Locate the cell with the specified text and output its [x, y] center coordinate. 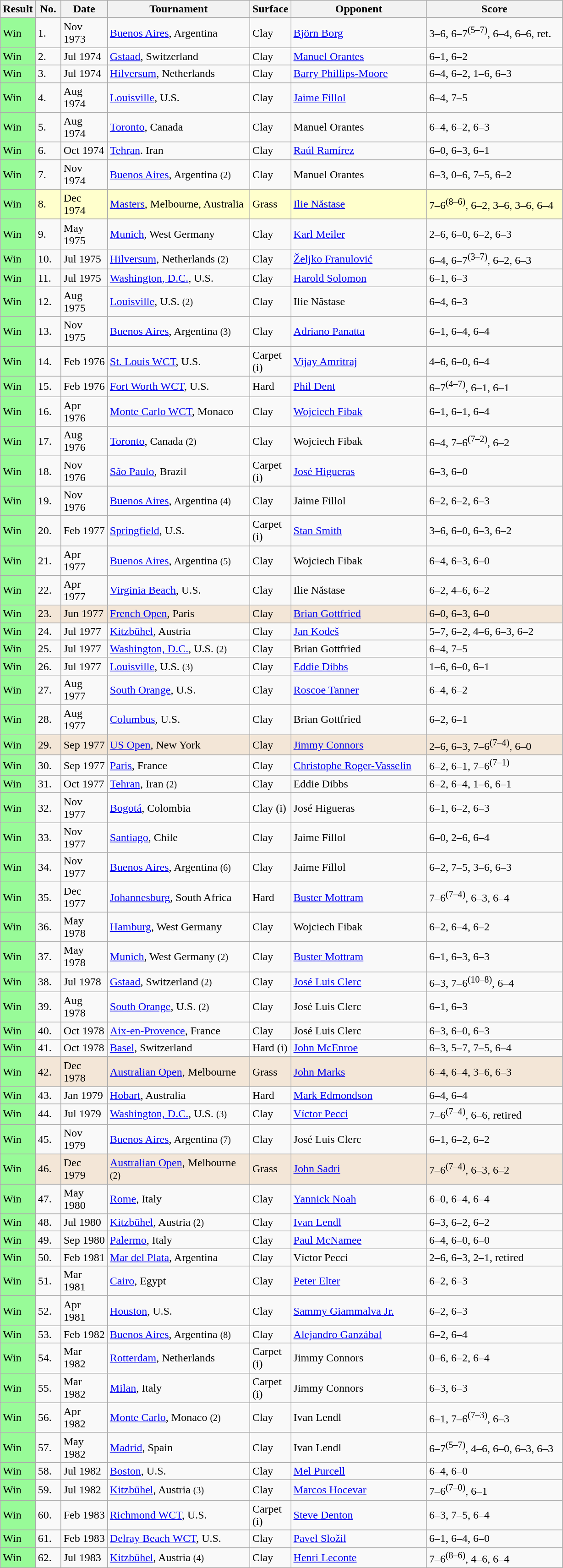
6–4, 6–4 [494, 1095]
60. [48, 1515]
Munich, West Germany (2) [179, 956]
6–0, 6–3, 6–0 [494, 614]
45. [48, 1140]
15. [48, 387]
49. [48, 1240]
7–6(8–6), 4–6, 6–4 [494, 1557]
56. [48, 1417]
Yannick Noah [359, 1199]
6–7(4–7), 6–1, 6–1 [494, 387]
Buenos Aires, Argentina (7) [179, 1140]
6–2, 6–4 [494, 1334]
Kitzbühel, Austria (3) [179, 1490]
Opponent [359, 9]
Buenos Aires, Argentina (2) [179, 174]
Björn Borg [359, 33]
2–6, 6–0, 6–2, 6–3 [494, 234]
41. [48, 1048]
Sammy Giammalva Jr. [359, 1311]
6–1, 6–4, 6–0 [494, 1539]
French Open, Paris [179, 614]
10. [48, 259]
3–6, 6–0, 6–3, 6–2 [494, 530]
Gstaad, Switzerland (2) [179, 982]
Aug 1976 [84, 442]
Hilversum, Netherlands [179, 74]
Jul 1983 [84, 1557]
Louisville, U.S. (3) [179, 666]
6–1, 7–6(7–3), 6–3 [494, 1417]
Houston, U.S. [179, 1311]
6–3, 6–2, 6–2 [494, 1223]
Jan 1979 [84, 1095]
Feb 1982 [84, 1334]
6–1, 6–2, 6–2 [494, 1140]
6–3, 5–7, 7–5, 6–4 [494, 1048]
Munich, West Germany [179, 234]
May 1980 [84, 1199]
Madrid, Spain [179, 1448]
33. [48, 837]
7–6(7–4), 6–3, 6–4 [494, 897]
23. [48, 614]
Apr 1982 [84, 1417]
Virginia Beach, U.S. [179, 590]
Peter Elter [359, 1281]
51. [48, 1281]
6–4, 6–4, 3–6, 6–3 [494, 1072]
John Marks [359, 1072]
4–6, 6–0, 6–4 [494, 361]
50. [48, 1257]
Australian Open, Melbourne (2) [179, 1169]
Richmond WCT, U.S. [179, 1515]
6–2, 6–2, 6–3 [494, 501]
6–4, 6–3, 6–0 [494, 561]
Barry Phillips-Moore [359, 74]
Aug 1975 [84, 301]
6–3, 7–6(10–8), 6–4 [494, 982]
St. Louis WCT, U.S. [179, 361]
Nov 1974 [84, 174]
South Orange, U.S. (2) [179, 1007]
Dec 1979 [84, 1169]
47. [48, 1199]
Cairo, Egypt [179, 1281]
Henri Leconte [359, 1557]
27. [48, 690]
28. [48, 719]
Columbus, U.S. [179, 719]
Hard (i) [270, 1048]
Buenos Aires, Argentina (6) [179, 868]
Tehran. Iran [179, 151]
Boston, U.S. [179, 1471]
Bogotá, Colombia [179, 808]
21. [48, 561]
Buenos Aires, Argentina [179, 33]
Gstaad, Switzerland [179, 56]
Jan Kodeš [359, 631]
57. [48, 1448]
Mark Edmondson [359, 1095]
6. [48, 151]
61. [48, 1539]
46. [48, 1169]
2–6, 6–3, 7–6(7–4), 6–0 [494, 745]
36. [48, 927]
Monte Carlo, Monaco (2) [179, 1417]
Karl Meiler [359, 234]
6–3, 6–0, 6–3 [494, 1031]
Milan, Italy [179, 1388]
6–4, 6–7(3–7), 6–2, 6–3 [494, 259]
Vijay Amritraj [359, 361]
6–3, 6–3 [494, 1388]
7–6(7–4), 6–3, 6–2 [494, 1169]
30. [48, 765]
Paul McNamee [359, 1240]
7–6(7–4), 6–6, retired [494, 1114]
Jun 1977 [84, 614]
8. [48, 204]
Toronto, Canada (2) [179, 442]
Tehran, Iran (2) [179, 784]
7–6(7–0), 6–1 [494, 1490]
Clay (i) [270, 808]
0–6, 6–2, 6–4 [494, 1358]
Washington, D.C., U.S. (3) [179, 1114]
Kitzbühel, Austria [179, 631]
7–6(8–6), 6–2, 3–6, 3–6, 6–4 [494, 204]
19. [48, 501]
39. [48, 1007]
Surface [270, 9]
40. [48, 1031]
Apr 1981 [84, 1311]
John Sadri [359, 1169]
Score [494, 9]
55. [48, 1388]
Toronto, Canada [179, 127]
59. [48, 1490]
Basel, Switzerland [179, 1048]
43. [48, 1095]
53. [48, 1334]
Feb 1981 [84, 1257]
South Orange, U.S. [179, 690]
6–3, 6–0 [494, 471]
6–4, 6–3 [494, 301]
Delray Beach WCT, U.S. [179, 1539]
37. [48, 956]
Louisville, U.S. [179, 97]
Rome, Italy [179, 1199]
Marcos Hocevar [359, 1490]
Jul 1978 [84, 982]
6–4, 6–2 [494, 690]
Fort Worth WCT, U.S. [179, 387]
22. [48, 590]
6–1, 6–2, 6–3 [494, 808]
Alejandro Ganzábal [359, 1334]
6–4, 6–0 [494, 1471]
62. [48, 1557]
Jul 1980 [84, 1223]
6–1, 6–3, 6–3 [494, 956]
Buenos Aires, Argentina (4) [179, 501]
6–3, 0–6, 7–5, 6–2 [494, 174]
Nov 1973 [84, 33]
31. [48, 784]
Springfield, U.S. [179, 530]
Mar 1981 [84, 1281]
Roscoe Tanner [359, 690]
6–0, 6–4, 6–4 [494, 1199]
Harold Solomon [359, 278]
6–4, 7–6(7–2), 6–2 [494, 442]
3–6, 6–7(5–7), 6–4, 6–6, ret. [494, 33]
Feb 1977 [84, 530]
18. [48, 471]
Pavel Složil [359, 1539]
Result [18, 9]
17. [48, 442]
Aix-en-Provence, France [179, 1031]
Buenos Aires, Argentina (5) [179, 561]
Date [84, 9]
Paris, France [179, 765]
26. [48, 666]
42. [48, 1072]
35. [48, 897]
6–1, 6–4, 6–4 [494, 332]
34. [48, 868]
38. [48, 982]
Oct 1977 [84, 784]
16. [48, 411]
Aug 1978 [84, 1007]
6–1, 6–1, 6–4 [494, 411]
Hilversum, Netherlands (2) [179, 259]
Mar del Plata, Argentina [179, 1257]
Santiago, Chile [179, 837]
Monte Carlo WCT, Monaco [179, 411]
44. [48, 1114]
48. [48, 1223]
24. [48, 631]
Kitzbühel, Austria (4) [179, 1557]
6–1, 6–2 [494, 56]
2. [48, 56]
6–2, 7–5, 3–6, 6–3 [494, 868]
Željko Franulović [359, 259]
Louisville, U.S. (2) [179, 301]
Buenos Aires, Argentina (3) [179, 332]
Rotterdam, Netherlands [179, 1358]
6–3, 7–5, 6–4 [494, 1515]
May 1975 [84, 234]
6–2, 6–1, 7–6(7–1) [494, 765]
Australian Open, Melbourne [179, 1072]
4. [48, 97]
Dec 1978 [84, 1072]
6–0, 2–6, 6–4 [494, 837]
1–6, 6–0, 6–1 [494, 666]
6–2, 6–4, 1–6, 6–1 [494, 784]
São Paulo, Brazil [179, 471]
29. [48, 745]
Raúl Ramírez [359, 151]
13. [48, 332]
2–6, 6–3, 2–1, retired [494, 1257]
No. [48, 9]
Buenos Aires, Argentina (8) [179, 1334]
6–4, 6–2, 6–3 [494, 127]
Hamburg, West Germany [179, 927]
52. [48, 1311]
Mel Purcell [359, 1471]
Dec 1974 [84, 204]
Steve Denton [359, 1515]
5–7, 6–2, 4–6, 6–3, 6–2 [494, 631]
6–2, 6–4, 6–2 [494, 927]
6–0, 6–3, 6–1 [494, 151]
Johannesburg, South Africa [179, 897]
6–7(5–7), 4–6, 6–0, 6–3, 6–3 [494, 1448]
Washington, D.C., U.S. (2) [179, 649]
6–2, 6–1 [494, 719]
Christophe Roger-Vasselin [359, 765]
Stan Smith [359, 530]
Washington, D.C., U.S. [179, 278]
Palermo, Italy [179, 1240]
Hobart, Australia [179, 1095]
Sep 1980 [84, 1240]
14. [48, 361]
25. [48, 649]
Nov 1975 [84, 332]
Masters, Melbourne, Australia [179, 204]
32. [48, 808]
Kitzbühel, Austria (2) [179, 1223]
Tournament [179, 9]
Oct 1974 [84, 151]
11. [48, 278]
9. [48, 234]
1. [48, 33]
Phil Dent [359, 387]
3. [48, 74]
54. [48, 1358]
Dec 1977 [84, 897]
20. [48, 530]
Jul 1979 [84, 1114]
Adriano Panatta [359, 332]
Nov 1979 [84, 1140]
6–4, 6–2, 1–6, 6–3 [494, 74]
6–4, 6–0, 6–0 [494, 1240]
US Open, New York [179, 745]
12. [48, 301]
May 1982 [84, 1448]
58. [48, 1471]
5. [48, 127]
7. [48, 174]
Apr 1976 [84, 411]
John McEnroe [359, 1048]
6–2, 4–6, 6–2 [494, 590]
